Return the (x, y) coordinate for the center point of the cell that contains the specified text.  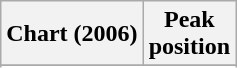
Peakposition (189, 34)
Chart (2006) (72, 34)
